Find where the given text appears and provide that cell's center as (X, Y) coordinate. 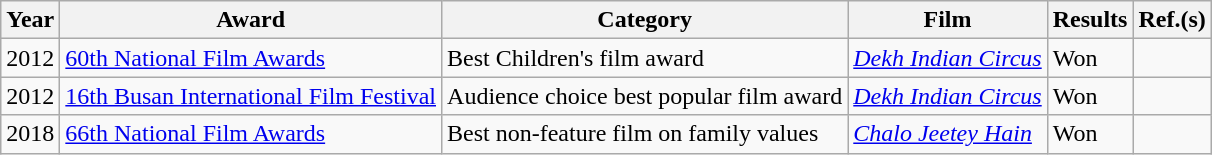
Year (30, 20)
Film (948, 20)
Results (1090, 20)
Award (251, 20)
Category (645, 20)
Best Children's film award (645, 58)
60th National Film Awards (251, 58)
Chalo Jeetey Hain (948, 134)
66th National Film Awards (251, 134)
Ref.(s) (1172, 20)
2018 (30, 134)
16th Busan International Film Festival (251, 96)
Best non-feature film on family values (645, 134)
Audience choice best popular film award (645, 96)
